Determine the [X, Y] coordinate at the center of the cell enclosing the given text.  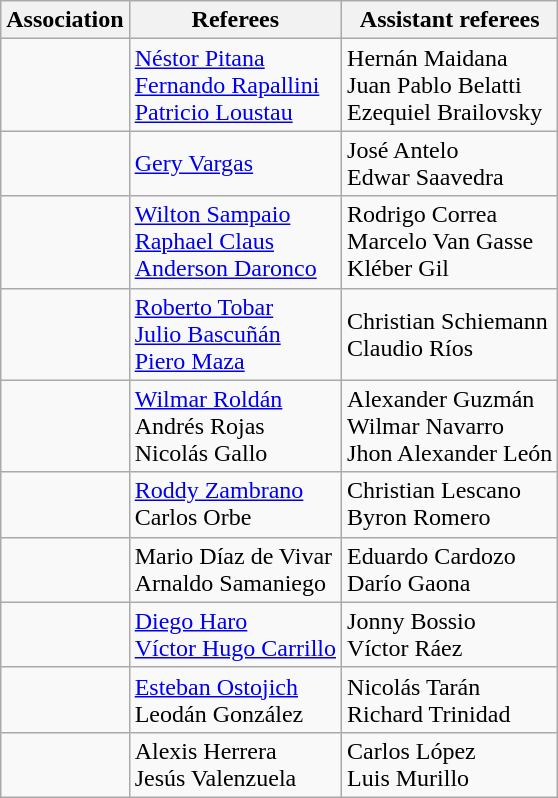
Esteban OstojichLeodán González [235, 700]
Christian LescanoByron Romero [450, 504]
Assistant referees [450, 20]
Referees [235, 20]
Gery Vargas [235, 164]
Carlos LópezLuis Murillo [450, 764]
Jonny BossioVíctor Ráez [450, 634]
Wilton SampaioRaphael ClausAnderson Daronco [235, 242]
Eduardo CardozoDarío Gaona [450, 570]
Roddy ZambranoCarlos Orbe [235, 504]
Alexander GuzmánWilmar NavarroJhon Alexander León [450, 426]
Alexis HerreraJesús Valenzuela [235, 764]
José AnteloEdwar Saavedra [450, 164]
Wilmar RoldánAndrés RojasNicolás Gallo [235, 426]
Diego HaroVíctor Hugo Carrillo [235, 634]
Association [65, 20]
Nicolás TaránRichard Trinidad [450, 700]
Néstor PitanaFernando RapalliniPatricio Loustau [235, 85]
Roberto TobarJulio BascuñánPiero Maza [235, 334]
Christian SchiemannClaudio Ríos [450, 334]
Hernán MaidanaJuan Pablo BelattiEzequiel Brailovsky [450, 85]
Mario Díaz de VivarArnaldo Samaniego [235, 570]
Rodrigo CorreaMarcelo Van GasseKléber Gil [450, 242]
